Detect which cell encompasses the target text, then output its [X, Y] center coordinate. 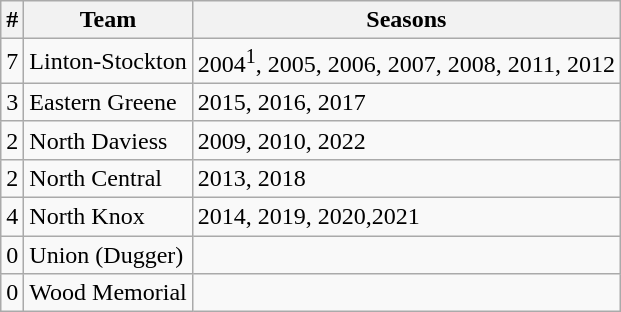
3 [12, 102]
20041, 2005, 2006, 2007, 2008, 2011, 2012 [406, 62]
4 [12, 217]
North Daviess [108, 140]
Eastern Greene [108, 102]
Union (Dugger) [108, 255]
2013, 2018 [406, 178]
Linton-Stockton [108, 62]
North Central [108, 178]
Seasons [406, 20]
2015, 2016, 2017 [406, 102]
Wood Memorial [108, 293]
# [12, 20]
Team [108, 20]
2009, 2010, 2022 [406, 140]
2014, 2019, 2020,2021 [406, 217]
North Knox [108, 217]
7 [12, 62]
